Output the [X, Y] coordinate of the center of the cell containing the given text.  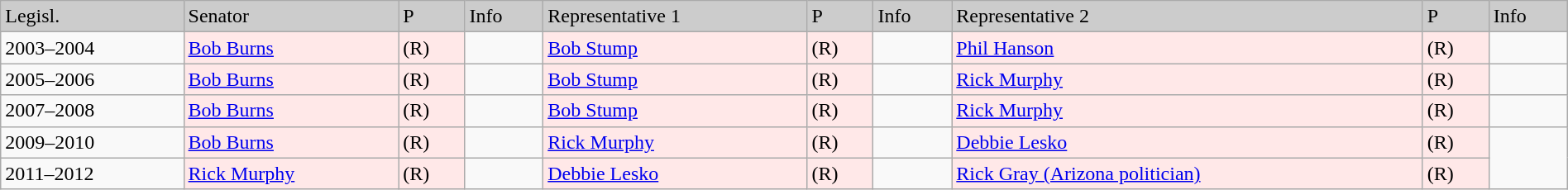
2003–2004 [93, 48]
2011–2012 [93, 173]
Legisl. [93, 17]
Representative 1 [675, 17]
Senator [291, 17]
Phil Hanson [1188, 48]
2009–2010 [93, 142]
Rick Gray (Arizona politician) [1188, 173]
2005–2006 [93, 79]
2007–2008 [93, 111]
Representative 2 [1188, 17]
